Identify which cell holds the provided text, then report its [X, Y] central coordinate. 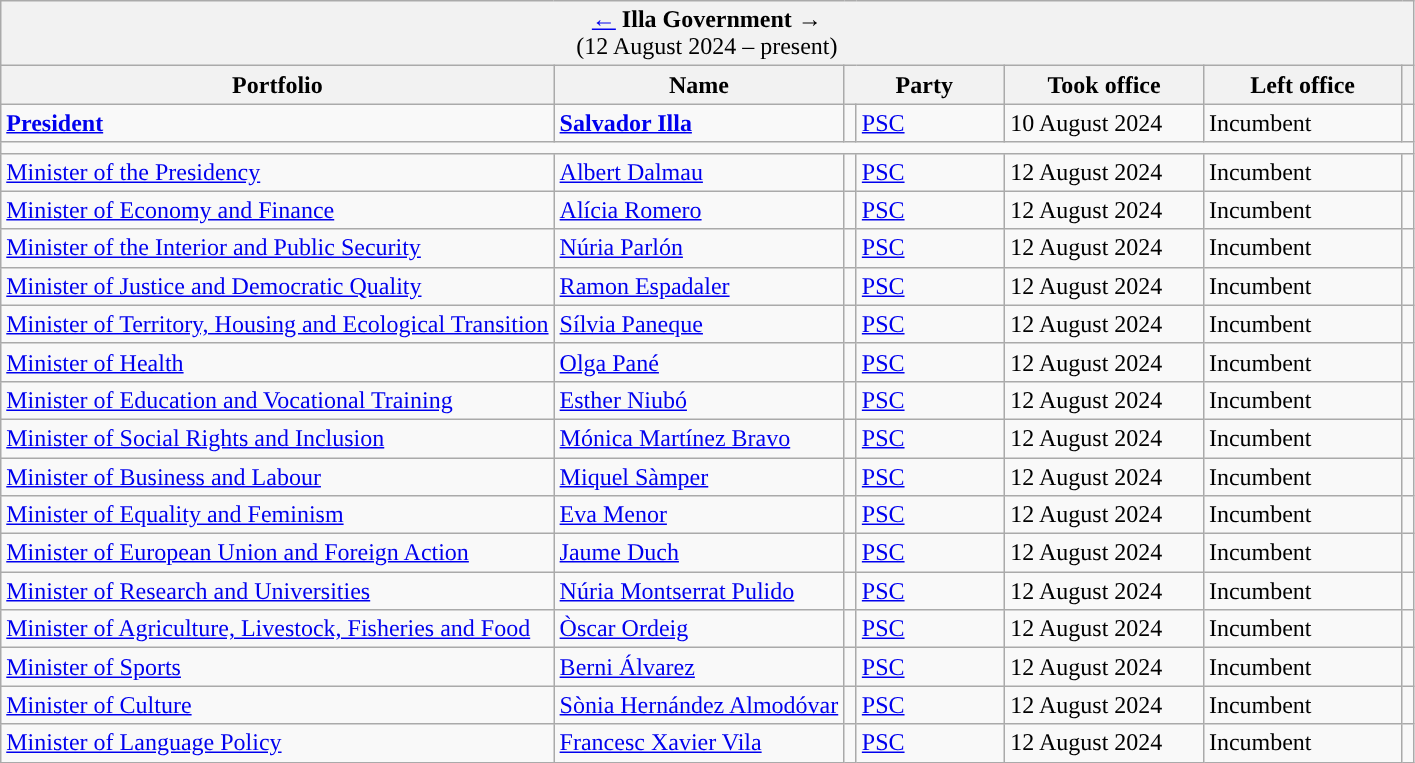
Portfolio [278, 85]
← Illa Government →(12 August 2024 – present) [707, 34]
Minister of Education and Vocational Training [278, 400]
Minister of Business and Labour [278, 477]
Albert Dalmau [699, 172]
Minister of Health [278, 362]
Minister of Agriculture, Livestock, Fisheries and Food [278, 629]
Núria Montserrat Pulido [699, 591]
Salvador Illa [699, 123]
Took office [1104, 85]
Minister of Language Policy [278, 743]
Minister of the Interior and Public Security [278, 248]
Minister of Sports [278, 667]
Party [924, 85]
Núria Parlón [699, 248]
Òscar Ordeig [699, 629]
Eva Menor [699, 515]
Olga Pané [699, 362]
10 August 2024 [1104, 123]
Francesc Xavier Vila [699, 743]
Minister of Territory, Housing and Ecological Transition [278, 324]
Sílvia Paneque [699, 324]
Alícia Romero [699, 210]
Left office [1302, 85]
Sònia Hernández Almodóvar [699, 705]
Name [699, 85]
Minister of Justice and Democratic Quality [278, 286]
Minister of the Presidency [278, 172]
Minister of European Union and Foreign Action [278, 553]
Minister of Social Rights and Inclusion [278, 438]
Minister of Research and Universities [278, 591]
Miquel Sàmper [699, 477]
President [278, 123]
Minister of Economy and Finance [278, 210]
Minister of Equality and Feminism [278, 515]
Berni Álvarez [699, 667]
Jaume Duch [699, 553]
Ramon Espadaler [699, 286]
Mónica Martínez Bravo [699, 438]
Esther Niubó [699, 400]
Minister of Culture [278, 705]
